Determine the [x, y] coordinate at the center of the cell enclosing the given text.  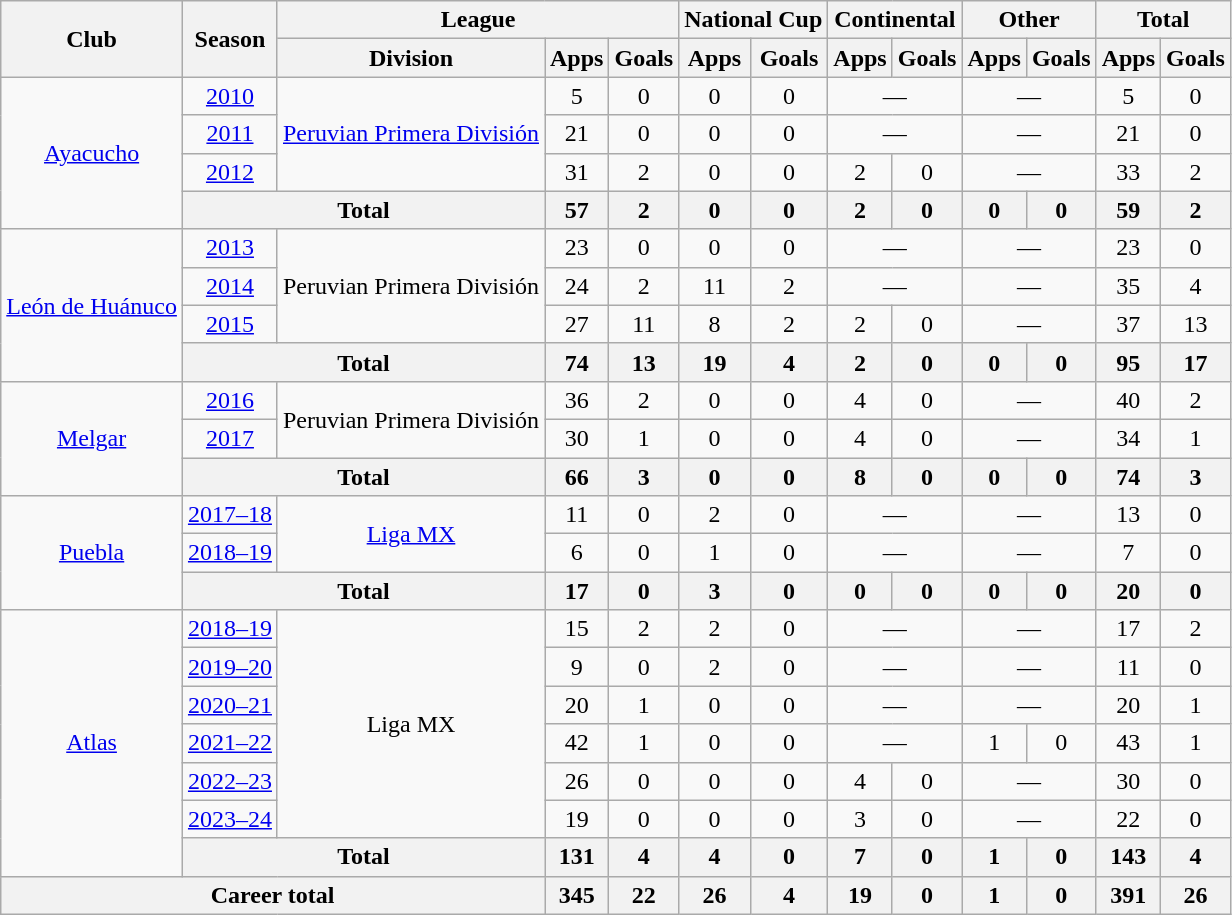
345 [576, 895]
27 [576, 324]
Career total [273, 895]
León de Huánuco [92, 305]
2023–24 [230, 819]
Club [92, 39]
36 [576, 400]
2010 [230, 96]
Melgar [92, 438]
131 [576, 857]
Division [410, 58]
57 [576, 210]
2020–21 [230, 705]
2021–22 [230, 743]
34 [1128, 438]
42 [576, 743]
95 [1128, 362]
391 [1128, 895]
6 [576, 553]
Continental [895, 20]
Puebla [92, 553]
37 [1128, 324]
43 [1128, 743]
33 [1128, 172]
2014 [230, 286]
Ayacucho [92, 153]
9 [576, 667]
2016 [230, 400]
Season [230, 39]
143 [1128, 857]
40 [1128, 400]
Other [1029, 20]
2017–18 [230, 515]
Atlas [92, 743]
66 [576, 477]
59 [1128, 210]
2017 [230, 438]
2013 [230, 248]
2019–20 [230, 667]
24 [576, 286]
League [478, 20]
National Cup [754, 20]
31 [576, 172]
2022–23 [230, 781]
15 [576, 629]
35 [1128, 286]
2012 [230, 172]
2015 [230, 324]
2011 [230, 134]
